Extract the [X, Y] coordinate from the center of the cell holding the provided text.  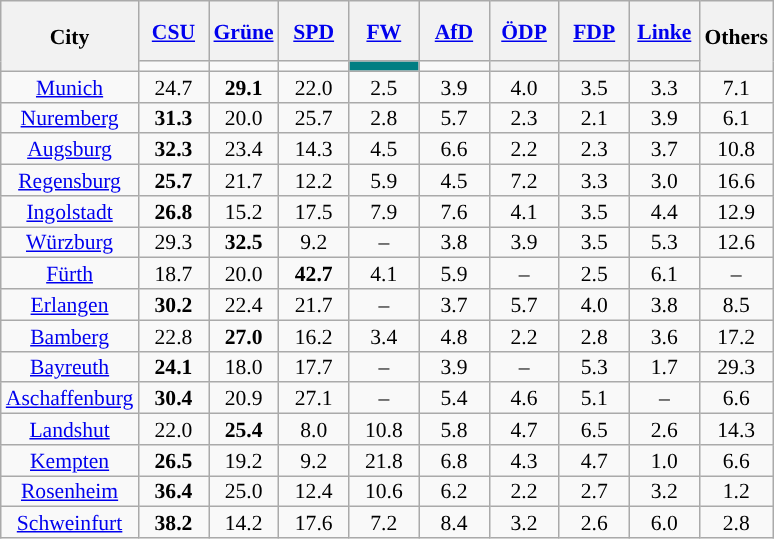
Bamberg [70, 336]
Rosenheim [70, 492]
3.0 [664, 180]
5.8 [454, 430]
36.4 [173, 492]
42.7 [314, 274]
2.7 [594, 492]
32.5 [243, 242]
7.6 [454, 212]
AfD [454, 31]
10.6 [384, 492]
Fürth [70, 274]
8.5 [736, 304]
CSU [173, 31]
25.4 [243, 430]
6.5 [594, 430]
Others [736, 36]
14.2 [243, 522]
22.4 [243, 304]
4.6 [524, 398]
6.2 [454, 492]
16.2 [314, 336]
17.6 [314, 522]
15.2 [243, 212]
24.1 [173, 366]
18.0 [243, 366]
12.2 [314, 180]
8.4 [454, 522]
5.1 [594, 398]
City [70, 36]
6.0 [664, 522]
12.9 [736, 212]
Nuremberg [70, 118]
SPD [314, 31]
ÖDP [524, 31]
18.7 [173, 274]
12.6 [736, 242]
4.4 [664, 212]
Munich [70, 86]
8.0 [314, 430]
38.2 [173, 522]
29.1 [243, 86]
1.0 [664, 460]
Bayreuth [70, 366]
4.8 [454, 336]
17.2 [736, 336]
32.3 [173, 150]
5.4 [454, 398]
7.9 [384, 212]
26.8 [173, 212]
Grüne [243, 31]
27.1 [314, 398]
3.4 [384, 336]
30.2 [173, 304]
12.4 [314, 492]
25.0 [243, 492]
6.8 [454, 460]
17.7 [314, 366]
16.6 [736, 180]
31.3 [173, 118]
2.1 [594, 118]
3.6 [664, 336]
Kempten [70, 460]
Landshut [70, 430]
7.1 [736, 86]
Ingolstadt [70, 212]
1.7 [664, 366]
1.2 [736, 492]
21.8 [384, 460]
Regensburg [70, 180]
22.8 [173, 336]
20.9 [243, 398]
Augsburg [70, 150]
Würzburg [70, 242]
27.0 [243, 336]
24.7 [173, 86]
FW [384, 31]
Erlangen [70, 304]
FDP [594, 31]
30.4 [173, 398]
Linke [664, 31]
4.3 [524, 460]
19.2 [243, 460]
17.5 [314, 212]
23.4 [243, 150]
26.5 [173, 460]
Aschaffenburg [70, 398]
Schweinfurt [70, 522]
